Search for the cell housing the specified text and yield its [x, y] center coordinate. 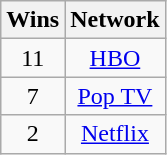
Network [115, 20]
Netflix [115, 134]
HBO [115, 58]
2 [33, 134]
Wins [33, 20]
7 [33, 96]
Pop TV [115, 96]
11 [33, 58]
